Extract the (X, Y) coordinate from the center of the cell holding the provided text.  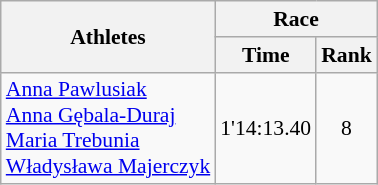
Athletes (108, 36)
8 (346, 128)
Race (296, 19)
Rank (346, 55)
Time (266, 55)
1'14:13.40 (266, 128)
Anna PawlusiakAnna Gębala-DurajMaria TrebuniaWładysława Majerczyk (108, 128)
